Return (x, y) of the center of cell containing provided text 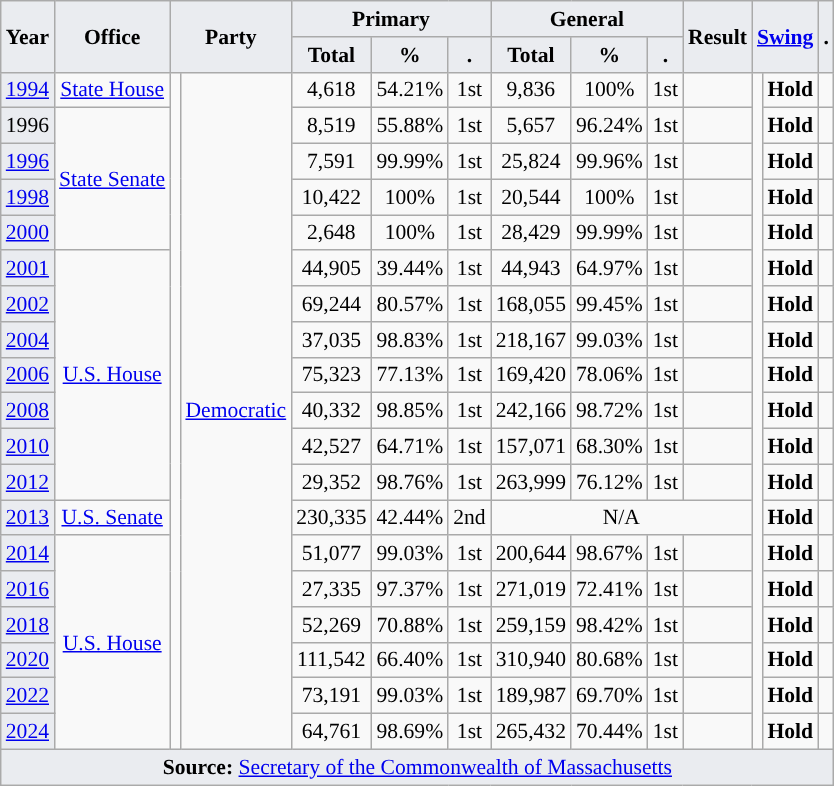
42.44% (410, 518)
98.83% (410, 340)
2010 (28, 447)
80.68% (610, 660)
1994 (28, 90)
Swing (786, 36)
66.40% (410, 660)
99.96% (610, 162)
218,167 (531, 340)
2,648 (331, 233)
Primary (391, 19)
20,544 (531, 197)
98.85% (410, 411)
2006 (28, 375)
157,071 (531, 447)
98.69% (410, 732)
29,352 (331, 482)
State House (112, 90)
72.41% (610, 589)
77.13% (410, 375)
Democratic (236, 410)
189,987 (531, 696)
2nd (470, 518)
37,035 (331, 340)
52,269 (331, 625)
2022 (28, 696)
44,943 (531, 269)
96.24% (610, 126)
75,323 (331, 375)
28,429 (531, 233)
55.88% (410, 126)
242,166 (531, 411)
Year (28, 36)
4,618 (331, 90)
230,335 (331, 518)
2008 (28, 411)
7,591 (331, 162)
Party (230, 36)
64,761 (331, 732)
271,019 (531, 589)
27,335 (331, 589)
9,836 (531, 90)
Office (112, 36)
2024 (28, 732)
310,940 (531, 660)
25,824 (531, 162)
General (587, 19)
8,519 (331, 126)
68.30% (610, 447)
State Senate (112, 179)
10,422 (331, 197)
40,332 (331, 411)
69.70% (610, 696)
168,055 (531, 304)
64.97% (610, 269)
98.67% (610, 554)
5,657 (531, 126)
2002 (28, 304)
39.44% (410, 269)
69,244 (331, 304)
98.42% (610, 625)
44,905 (331, 269)
200,644 (531, 554)
2014 (28, 554)
2018 (28, 625)
263,999 (531, 482)
99.45% (610, 304)
97.37% (410, 589)
54.21% (410, 90)
Source: Secretary of the Commonwealth of Massachusetts (418, 767)
70.88% (410, 625)
2004 (28, 340)
80.57% (410, 304)
2013 (28, 518)
64.71% (410, 447)
98.76% (410, 482)
2020 (28, 660)
76.12% (610, 482)
Result (718, 36)
2001 (28, 269)
N/A (622, 518)
2012 (28, 482)
42,527 (331, 447)
73,191 (331, 696)
98.72% (610, 411)
78.06% (610, 375)
2000 (28, 233)
265,432 (531, 732)
1998 (28, 197)
51,077 (331, 554)
259,159 (531, 625)
2016 (28, 589)
U.S. Senate (112, 518)
111,542 (331, 660)
70.44% (610, 732)
169,420 (531, 375)
